Output the (X, Y) coordinate of the center of the cell containing the given text.  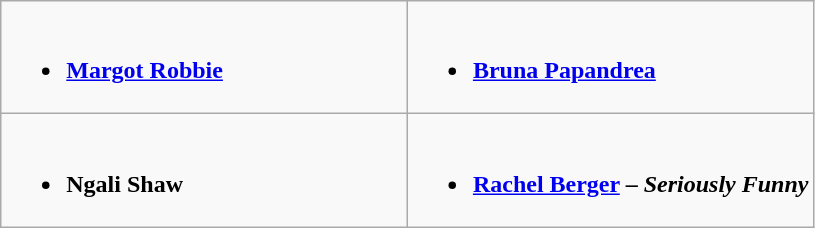
Rachel Berger – Seriously Funny (610, 170)
Margot Robbie (204, 58)
Ngali Shaw (204, 170)
Bruna Papandrea (610, 58)
